Locate the cell with the specified text and output its (x, y) center coordinate. 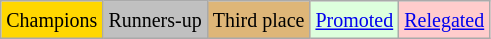
Runners-up (155, 20)
Third place (258, 20)
Promoted (354, 20)
Champions (52, 20)
Relegated (444, 20)
